Find where the given text appears and provide that cell's center as [X, Y] coordinate. 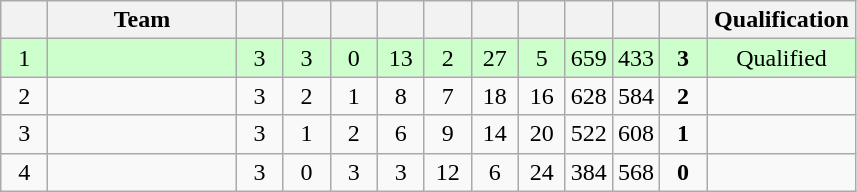
Qualification [781, 20]
584 [636, 96]
8 [400, 96]
7 [448, 96]
14 [494, 134]
608 [636, 134]
16 [542, 96]
13 [400, 58]
12 [448, 172]
5 [542, 58]
27 [494, 58]
24 [542, 172]
Team [142, 20]
Qualified [781, 58]
9 [448, 134]
568 [636, 172]
4 [24, 172]
628 [588, 96]
20 [542, 134]
659 [588, 58]
18 [494, 96]
433 [636, 58]
522 [588, 134]
384 [588, 172]
